Scan for the cell matching the given text and deliver its [X, Y] coordinate at center. 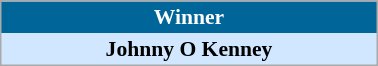
Johnny O Kenney [189, 49]
Winner [189, 17]
